Locate the cell with the specified text and output its (x, y) center coordinate. 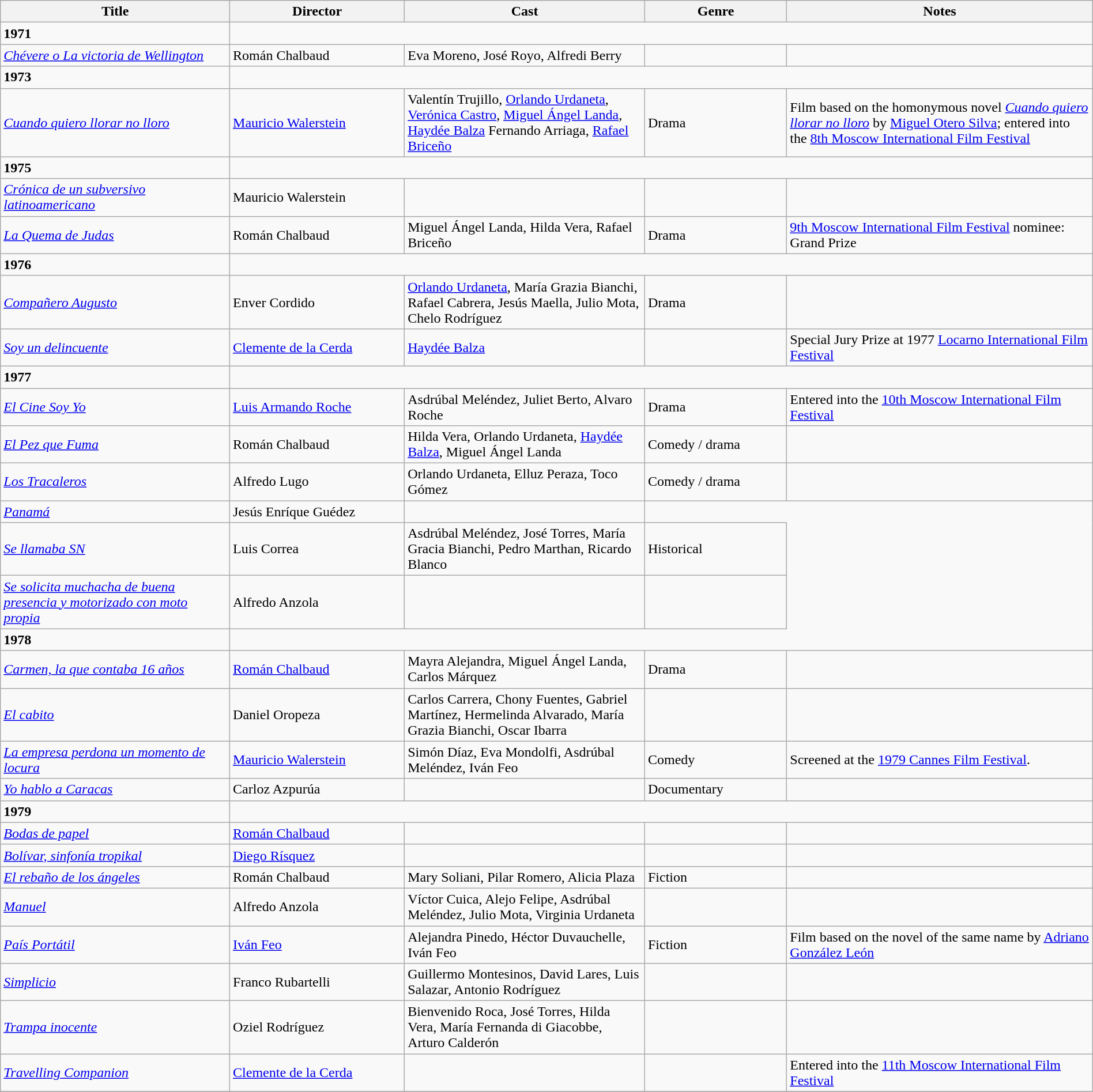
Alejandra Pinedo, Héctor Duvauchelle, Iván Feo (525, 944)
Daniel Oropeza (317, 715)
Bodas de papel (115, 833)
Haydée Balza (525, 347)
9th Moscow International Film Festival nominee: Grand Prize (940, 235)
Title (115, 12)
1971 (115, 33)
Screened at the 1979 Cannes Film Festival. (940, 760)
Mayra Alejandra, Miguel Ángel Landa, Carlos Márquez (525, 670)
1979 (115, 811)
Enver Cordido (317, 302)
Se llamaba SN (115, 549)
Se solicita muchacha de buena presencia y motorizado con moto propia (115, 602)
Mary Soliani, Pilar Romero, Alicia Plaza (525, 877)
Simplicio (115, 982)
Jesús Enríque Guédez (317, 512)
País Portátil (115, 944)
Carmen, la que contaba 16 años (115, 670)
Carloz Azpurúa (317, 789)
Orlando Urdaneta, María Grazia Bianchi, Rafael Cabrera, Jesús Maella, Julio Mota, Chelo Rodríguez (525, 302)
Film based on the homonymous novel Cuando quiero llorar no lloro by Miguel Otero Silva; entered into the 8th Moscow International Film Festival (940, 122)
El Pez que Fuma (115, 445)
Luis Armando Roche (317, 407)
Compañero Augusto (115, 302)
Bolívar, sinfonía tropikal (115, 855)
Trampa inocente (115, 1027)
Notes (940, 12)
Genre (715, 12)
El cabito (115, 715)
Víctor Cuica, Alejo Felipe, Asdrúbal Meléndez, Julio Mota, Virginia Urdaneta (525, 907)
Special Jury Prize at 1977 Locarno International Film Festival (940, 347)
Comedy (715, 760)
Franco Rubartelli (317, 982)
Alfredo Lugo (317, 482)
Iván Feo (317, 944)
Historical (715, 549)
Diego Rísquez (317, 855)
Hilda Vera, Orlando Urdaneta, Haydée Balza, Miguel Ángel Landa (525, 445)
Manuel (115, 907)
Panamá (115, 512)
Los Tracaleros (115, 482)
El Cine Soy Yo (115, 407)
Chévere o La victoria de Wellington (115, 55)
1975 (115, 168)
Guillermo Montesinos, David Lares, Luis Salazar, Antonio Rodríguez (525, 982)
Asdrúbal Meléndez, Juliet Berto, Alvaro Roche (525, 407)
Cast (525, 12)
Crónica de un subversivo latinoamericano (115, 197)
1973 (115, 77)
Yo hablo a Caracas (115, 789)
Film based on the novel of the same name by Adriano González León (940, 944)
Bienvenido Roca, José Torres, Hilda Vera, María Fernanda di Giacobbe, Arturo Calderón (525, 1027)
Travelling Companion (115, 1073)
Entered into the 11th Moscow International Film Festival (940, 1073)
1976 (115, 265)
Cuando quiero llorar no lloro (115, 122)
Simón Díaz, Eva Mondolfi, Asdrúbal Meléndez, Iván Feo (525, 760)
1977 (115, 377)
Director (317, 12)
Soy un delincuente (115, 347)
Eva Moreno, José Royo, Alfredi Berry (525, 55)
Asdrúbal Meléndez, José Torres, María Gracia Bianchi, Pedro Marthan, Ricardo Blanco (525, 549)
Orlando Urdaneta, Elluz Peraza, Toco Gómez (525, 482)
Oziel Rodríguez (317, 1027)
Miguel Ángel Landa, Hilda Vera, Rafael Briceño (525, 235)
Documentary (715, 789)
Luis Correa (317, 549)
El rebaño de los ángeles (115, 877)
Entered into the 10th Moscow International Film Festival (940, 407)
Valentín Trujillo, Orlando Urdaneta, Verónica Castro, Miguel Ángel Landa, Haydée Balza Fernando Arriaga, Rafael Briceño (525, 122)
1978 (115, 640)
La Quema de Judas (115, 235)
La empresa perdona un momento de locura (115, 760)
Carlos Carrera, Chony Fuentes, Gabriel Martínez, Hermelinda Alvarado, María Grazia Bianchi, Oscar Ibarra (525, 715)
